Find where the given text appears and provide that cell's center as [x, y] coordinate. 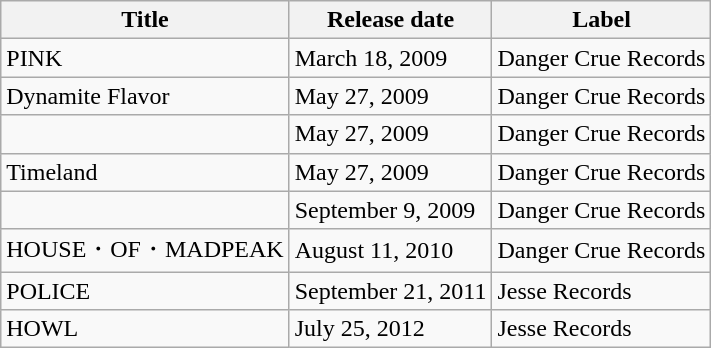
July 25, 2012 [390, 329]
PINK [145, 58]
Label [602, 20]
Release date [390, 20]
September 21, 2011 [390, 291]
March 18, 2009 [390, 58]
POLICE [145, 291]
August 11, 2010 [390, 250]
Dynamite Flavor [145, 96]
HOWL [145, 329]
September 9, 2009 [390, 210]
Timeland [145, 172]
HOUSE・OF・MADPEAK [145, 250]
Title [145, 20]
